Output the [X, Y] coordinate of the center of the cell containing the given text.  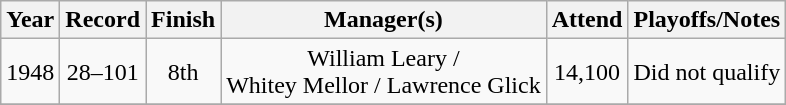
Year [30, 20]
Attend [587, 20]
28–101 [103, 72]
Did not qualify [707, 72]
Finish [184, 20]
8th [184, 72]
William Leary / Whitey Mellor / Lawrence Glick [384, 72]
Manager(s) [384, 20]
Playoffs/Notes [707, 20]
Record [103, 20]
14,100 [587, 72]
1948 [30, 72]
